Return the [X, Y] coordinate for the center point of the cell that contains the specified text.  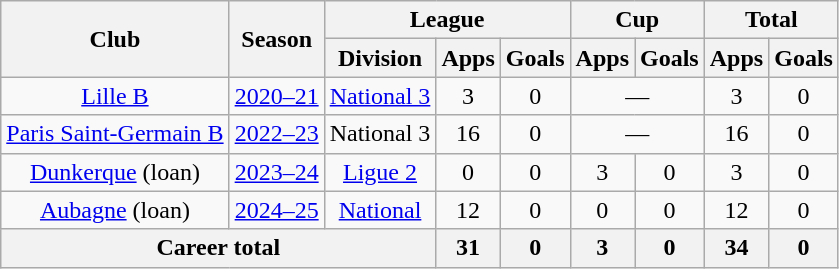
Division [380, 58]
Total [771, 20]
2022–23 [276, 134]
National [380, 210]
2024–25 [276, 210]
34 [736, 248]
Dunkerque (loan) [115, 172]
League [447, 20]
31 [468, 248]
Career total [218, 248]
Paris Saint-Germain B [115, 134]
Season [276, 39]
Aubagne (loan) [115, 210]
Cup [637, 20]
Ligue 2 [380, 172]
2020–21 [276, 96]
Lille B [115, 96]
Club [115, 39]
2023–24 [276, 172]
